Find where the given text appears and provide that cell's center as [x, y] coordinate. 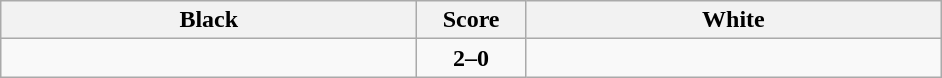
Score [472, 20]
White [733, 20]
Black [209, 20]
2–0 [472, 58]
